From the cell containing the given text, extract its center point as (X, Y) coordinate. 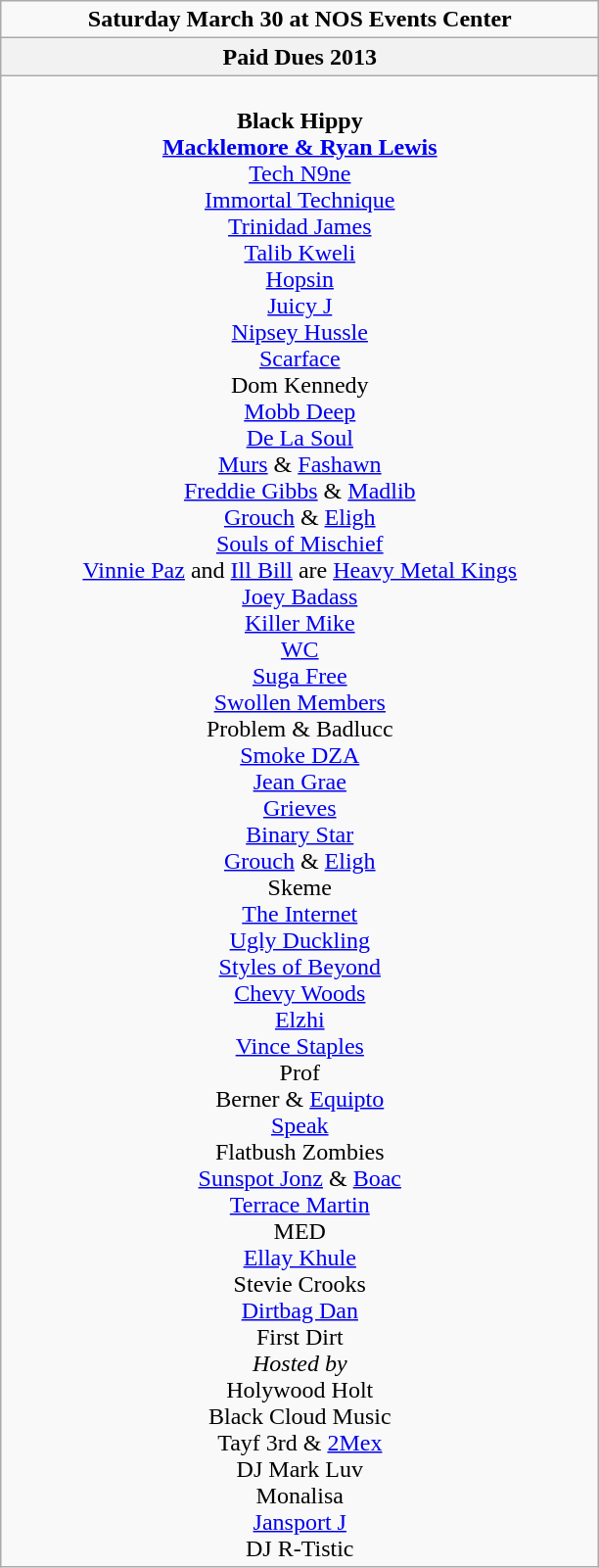
Paid Dues 2013 (299, 57)
Saturday March 30 at NOS Events Center (299, 20)
